Determine the [x, y] coordinate at the center of the cell enclosing the given text.  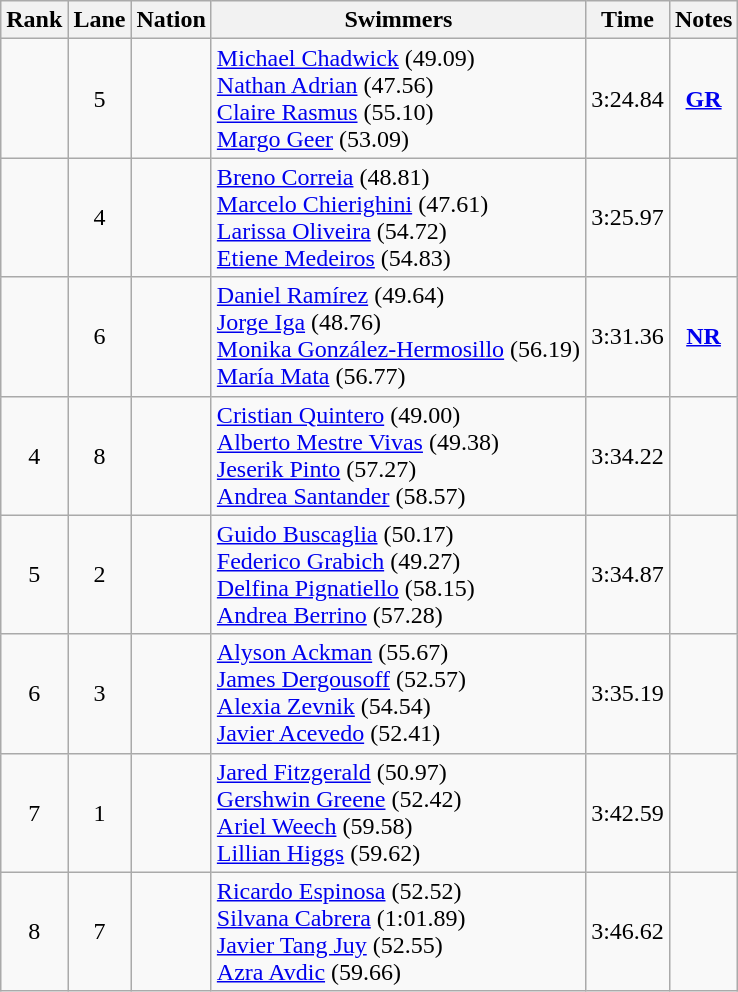
Rank [34, 20]
Alyson Ackman (55.67)James Dergousoff (52.57)Alexia Zevnik (54.54)Javier Acevedo (52.41) [398, 694]
Daniel Ramírez (49.64)Jorge Iga (48.76)Monika González-Hermosillo (56.19)María Mata (56.77) [398, 336]
Breno Correia (48.81)Marcelo Chierighini (47.61)Larissa Oliveira (54.72)Etiene Medeiros (54.83) [398, 218]
3 [100, 694]
3:31.36 [628, 336]
1 [100, 812]
3:34.22 [628, 456]
Nation [171, 20]
Jared Fitzgerald (50.97)Gershwin Greene (52.42)Ariel Weech (59.58)Lillian Higgs (59.62) [398, 812]
Ricardo Espinosa (52.52)Silvana Cabrera (1:01.89)Javier Tang Juy (52.55)Azra Avdic (59.66) [398, 932]
3:35.19 [628, 694]
Lane [100, 20]
3:34.87 [628, 574]
2 [100, 574]
3:25.97 [628, 218]
Cristian Quintero (49.00)Alberto Mestre Vivas (49.38)Jeserik Pinto (57.27)Andrea Santander (58.57) [398, 456]
Michael Chadwick (49.09)Nathan Adrian (47.56)Claire Rasmus (55.10)Margo Geer (53.09) [398, 98]
GR [703, 98]
Guido Buscaglia (50.17) Federico Grabich (49.27)Delfina Pignatiello (58.15)Andrea Berrino (57.28) [398, 574]
Swimmers [398, 20]
3:42.59 [628, 812]
3:24.84 [628, 98]
Notes [703, 20]
Time [628, 20]
NR [703, 336]
3:46.62 [628, 932]
